Output the (x, y) coordinate of the center of the cell containing the given text.  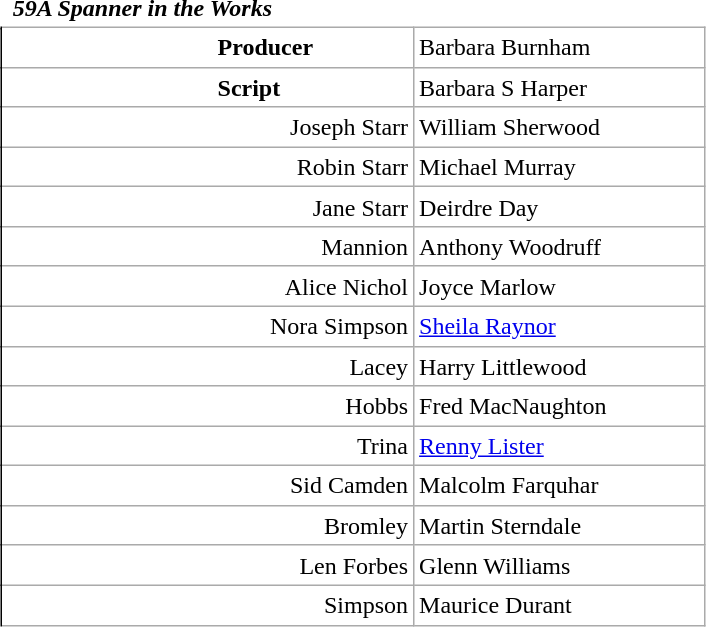
Joyce Marlow (560, 286)
Hobbs (208, 406)
Len Forbes (208, 565)
Renny Lister (560, 446)
Trina (208, 446)
Deirdre Day (560, 207)
Michael Murray (560, 167)
Glenn Williams (560, 565)
William Sherwood (560, 127)
Lacey (208, 366)
Harry Littlewood (560, 366)
Fred MacNaughton (560, 406)
Mannion (208, 247)
Bromley (208, 525)
Sheila Raynor (560, 326)
Maurice Durant (560, 605)
Martin Sterndale (560, 525)
Barbara Burnham (560, 47)
Anthony Woodruff (560, 247)
Jane Starr (208, 207)
Alice Nichol (208, 286)
Malcolm Farquhar (560, 486)
Joseph Starr (208, 127)
Barbara S Harper (560, 87)
Script (208, 87)
Sid Camden (208, 486)
Robin Starr (208, 167)
Nora Simpson (208, 326)
Simpson (208, 605)
Producer (208, 47)
